Locate the cell with the specified text and output its (x, y) center coordinate. 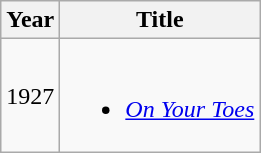
Title (160, 20)
Year (30, 20)
On Your Toes (160, 96)
1927 (30, 96)
